Capture the cell that displays the provided text and extract its (x, y) central coordinate. 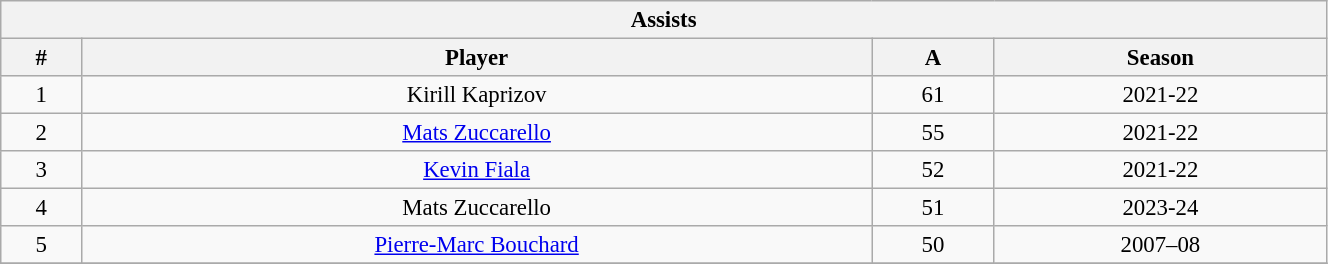
Kevin Fiala (477, 170)
5 (42, 245)
3 (42, 170)
50 (934, 245)
61 (934, 95)
51 (934, 208)
2007–08 (1160, 245)
1 (42, 95)
Player (477, 58)
52 (934, 170)
Assists (664, 20)
# (42, 58)
Pierre-Marc Bouchard (477, 245)
Kirill Kaprizov (477, 95)
4 (42, 208)
Season (1160, 58)
A (934, 58)
2 (42, 133)
2023-24 (1160, 208)
55 (934, 133)
